Locate the cell with the specified text and output its (X, Y) center coordinate. 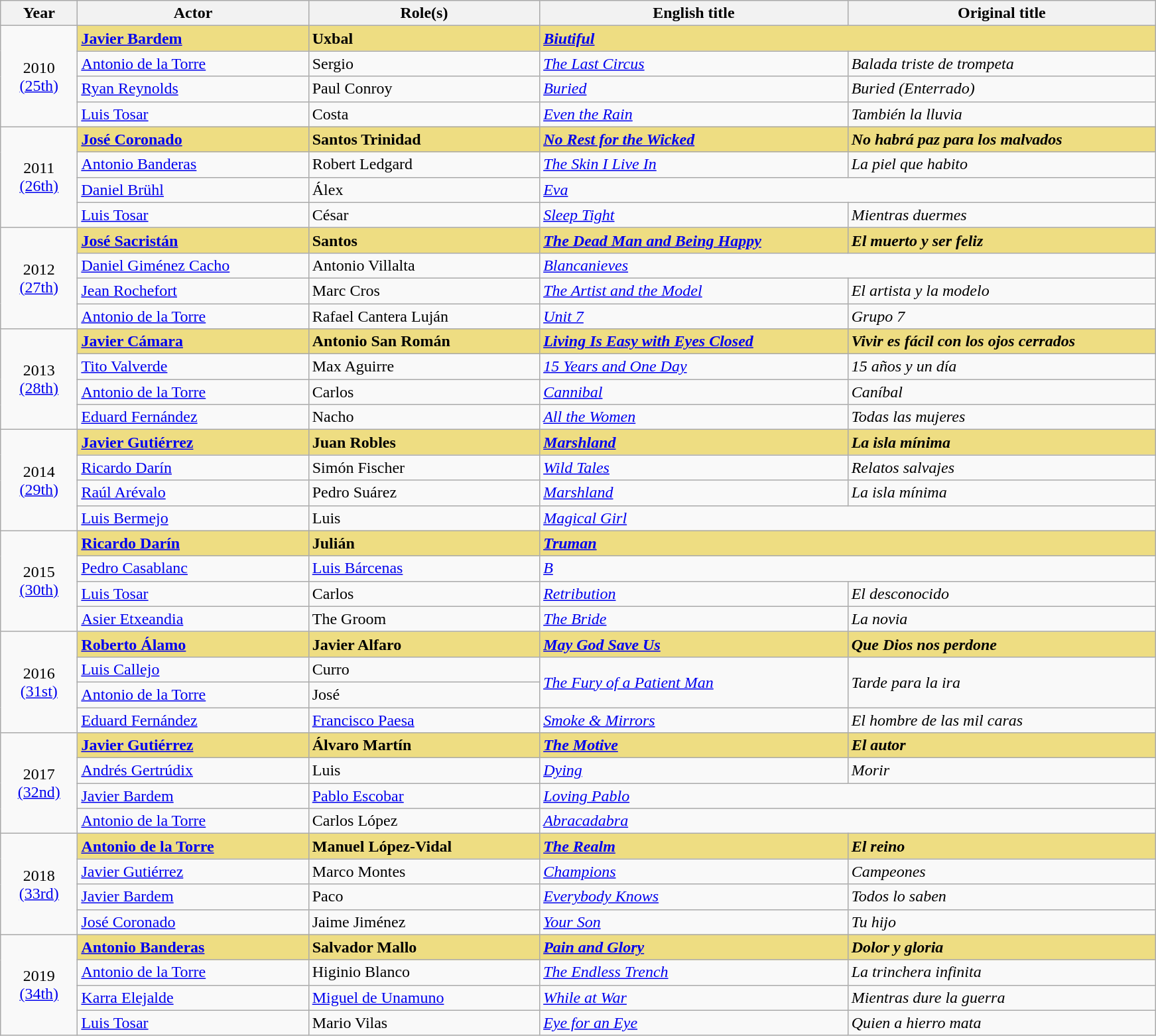
Campeones (1001, 872)
Champions (694, 872)
Salvador Mallo (424, 947)
The Artist and the Model (694, 291)
Mientras dure la guerra (1001, 998)
También la lluvia (1001, 114)
Quien a hierro mata (1001, 1023)
The Last Circus (694, 64)
Original title (1001, 13)
El hombre de las mil caras (1001, 720)
La trinchera infinita (1001, 972)
Eye for an Eye (694, 1023)
Raúl Arévalo (193, 493)
English title (694, 13)
Tarde para la ira (1001, 682)
Role(s) (424, 13)
Living Is Easy with Eyes Closed (694, 342)
César (424, 215)
Truman (848, 543)
Pedro Suárez (424, 493)
Magical Girl (848, 518)
B (848, 568)
Pablo Escobar (424, 796)
Retribution (694, 594)
Luis Bárcenas (424, 568)
2017(32nd) (39, 783)
El desconocido (1001, 594)
15 Years and One Day (694, 367)
Álvaro Martín (424, 745)
Robert Ledgard (424, 164)
Morir (1001, 771)
Andrés Gertrúdix (193, 771)
Cannibal (694, 392)
Balada triste de trompeta (1001, 64)
Santos Trinidad (424, 139)
La piel que habito (1001, 164)
The Realm (694, 846)
No Rest for the Wicked (694, 139)
Francisco Paesa (424, 720)
Jean Rochefort (193, 291)
May God Save Us (694, 644)
Rafael Cantera Luján (424, 316)
Karra Elejalde (193, 998)
2019(34th) (39, 985)
The Motive (694, 745)
While at War (694, 998)
Max Aguirre (424, 367)
Daniel Giménez Cacho (193, 265)
The Groom (424, 619)
2015(30th) (39, 581)
Pain and Glory (694, 947)
Costa (424, 114)
Luis Callejo (193, 669)
Higinio Blanco (424, 972)
Blancanieves (848, 265)
The Bride (694, 619)
Biutiful (848, 38)
Uxbal (424, 38)
Relatos salvajes (1001, 468)
2016(31st) (39, 682)
The Fury of a Patient Man (694, 682)
La novia (1001, 619)
Vivir es fácil con los ojos cerrados (1001, 342)
Mario Vilas (424, 1023)
Miguel de Unamuno (424, 998)
Dying (694, 771)
Manuel López-Vidal (424, 846)
Buried (694, 89)
Antonio San Román (424, 342)
Dolor y gloria (1001, 947)
Simón Fischer (424, 468)
Caníbal (1001, 392)
2018(33rd) (39, 884)
Grupo 7 (1001, 316)
Year (39, 13)
Eva (848, 190)
2011(26th) (39, 177)
Javier Alfaro (424, 644)
El muerto y ser feliz (1001, 240)
Sergio (424, 64)
Abracadabra (848, 821)
Julián (424, 543)
Loving Pablo (848, 796)
No habrá paz para los malvados (1001, 139)
Nacho (424, 417)
Luis Bermejo (193, 518)
Javier Cámara (193, 342)
Smoke & Mirrors (694, 720)
Roberto Álamo (193, 644)
Mientras duermes (1001, 215)
2010(25th) (39, 76)
Wild Tales (694, 468)
Paco (424, 897)
Álex (424, 190)
Marc Cros (424, 291)
Sleep Tight (694, 215)
Actor (193, 13)
Jaime Jiménez (424, 922)
2013(28th) (39, 379)
El autor (1001, 745)
All the Women (694, 417)
Tito Valverde (193, 367)
Todos lo saben (1001, 897)
Ryan Reynolds (193, 89)
Buried (Enterrado) (1001, 89)
José Sacristán (193, 240)
Unit 7 (694, 316)
Pedro Casablanc (193, 568)
2012(27th) (39, 278)
Asier Etxeandia (193, 619)
El artista y la modelo (1001, 291)
El reino (1001, 846)
Santos (424, 240)
The Skin I Live In (694, 164)
Daniel Brühl (193, 190)
Even the Rain (694, 114)
The Dead Man and Being Happy (694, 240)
José (424, 694)
The Endless Trench (694, 972)
Juan Robles (424, 442)
Antonio Villalta (424, 265)
Todas las mujeres (1001, 417)
Curro (424, 669)
15 años y un día (1001, 367)
Everybody Knows (694, 897)
Tu hijo (1001, 922)
Paul Conroy (424, 89)
Your Son (694, 922)
Que Dios nos perdone (1001, 644)
Marco Montes (424, 872)
2014(29th) (39, 480)
Carlos López (424, 821)
